Determine the (X, Y) coordinate at the center of the cell enclosing the given text.  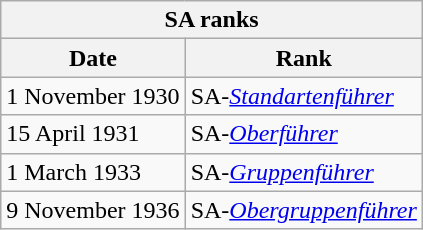
15 April 1931 (93, 134)
SA-Oberführer (304, 134)
9 November 1936 (93, 210)
SA-Standartenführer (304, 96)
Date (93, 58)
1 March 1933 (93, 172)
SA ranks (212, 20)
SA-Obergruppenführer (304, 210)
SA-Gruppenführer (304, 172)
Rank (304, 58)
1 November 1930 (93, 96)
